Identify which cell holds the provided text, then report its (X, Y) central coordinate. 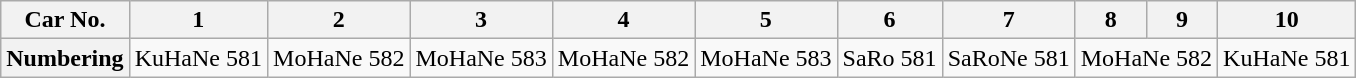
6 (890, 20)
Car No. (65, 20)
SaRoNe 581 (1008, 58)
7 (1008, 20)
8 (1110, 20)
2 (339, 20)
4 (623, 20)
SaRo 581 (890, 58)
9 (1182, 20)
5 (766, 20)
10 (1287, 20)
1 (198, 20)
Numbering (65, 58)
3 (481, 20)
